Return (X, Y) of the center of cell containing provided text 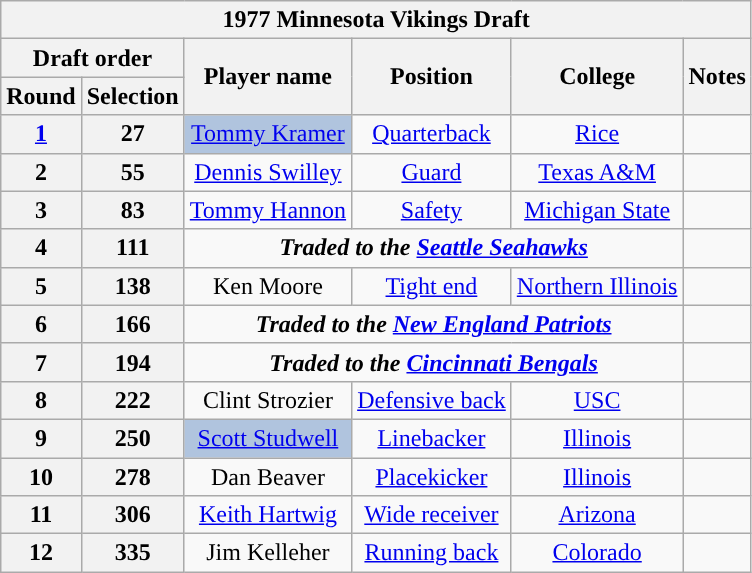
Round (41, 96)
10 (41, 477)
Running back (432, 553)
166 (132, 324)
Quarterback (432, 134)
Colorado (597, 553)
306 (132, 515)
Northern Illinois (597, 286)
Linebacker (432, 438)
Draft order (92, 58)
Traded to the New England Patriots (434, 324)
Michigan State (597, 210)
Dan Beaver (268, 477)
Ken Moore (268, 286)
250 (132, 438)
138 (132, 286)
335 (132, 553)
Guard (432, 172)
9 (41, 438)
Dennis Swilley (268, 172)
1977 Minnesota Vikings Draft (376, 20)
Selection (132, 96)
Tommy Hannon (268, 210)
USC (597, 400)
83 (132, 210)
Traded to the Seattle Seahawks (434, 248)
7 (41, 362)
Rice (597, 134)
Traded to the Cincinnati Bengals (434, 362)
Defensive back (432, 400)
Placekicker (432, 477)
Notes (717, 77)
Clint Strozier (268, 400)
55 (132, 172)
Arizona (597, 515)
12 (41, 553)
College (597, 77)
Scott Studwell (268, 438)
278 (132, 477)
Texas A&M (597, 172)
111 (132, 248)
Wide receiver (432, 515)
1 (41, 134)
11 (41, 515)
4 (41, 248)
5 (41, 286)
8 (41, 400)
27 (132, 134)
Jim Kelleher (268, 553)
Player name (268, 77)
2 (41, 172)
3 (41, 210)
Keith Hartwig (268, 515)
Tommy Kramer (268, 134)
6 (41, 324)
Position (432, 77)
Safety (432, 210)
222 (132, 400)
194 (132, 362)
Tight end (432, 286)
